Locate the cell with the specified text and output its [X, Y] center coordinate. 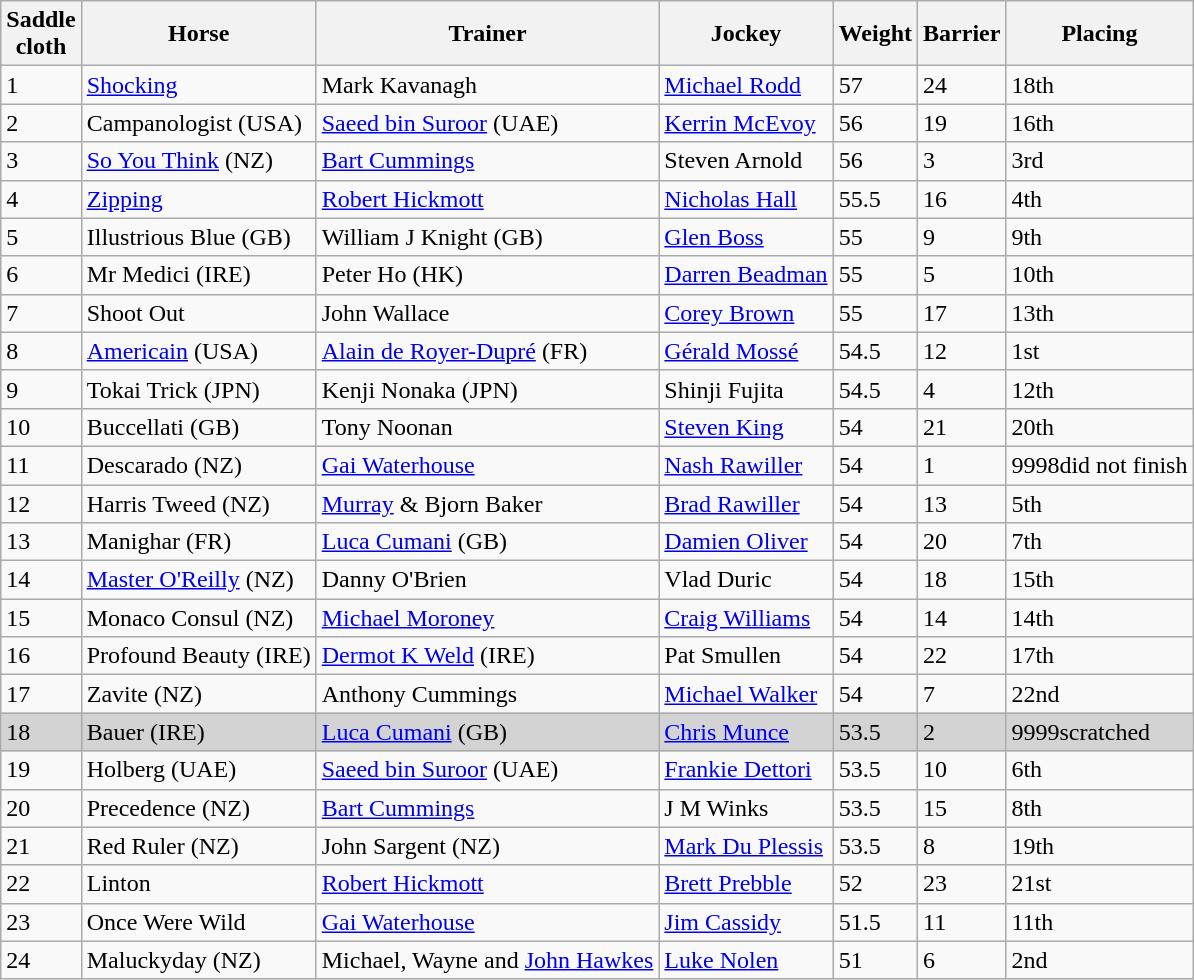
Trainer [488, 34]
Precedence (NZ) [198, 808]
John Sargent (NZ) [488, 846]
Frankie Dettori [746, 770]
18th [1100, 85]
Profound Beauty (IRE) [198, 656]
22nd [1100, 694]
Weight [875, 34]
Harris Tweed (NZ) [198, 503]
Zavite (NZ) [198, 694]
Damien Oliver [746, 542]
16th [1100, 123]
5th [1100, 503]
Saddlecloth [41, 34]
Danny O'Brien [488, 580]
Michael, Wayne and John Hawkes [488, 960]
Michael Walker [746, 694]
19th [1100, 846]
Nicholas Hall [746, 199]
Shoot Out [198, 313]
Pat Smullen [746, 656]
Nash Rawiller [746, 465]
Dermot K Weld (IRE) [488, 656]
John Wallace [488, 313]
Tony Noonan [488, 427]
Murray & Bjorn Baker [488, 503]
Jim Cassidy [746, 922]
Illustrious Blue (GB) [198, 237]
Red Ruler (NZ) [198, 846]
Steven King [746, 427]
Tokai Trick (JPN) [198, 389]
Horse [198, 34]
Manighar (FR) [198, 542]
Descarado (NZ) [198, 465]
Brad Rawiller [746, 503]
Placing [1100, 34]
20th [1100, 427]
55.5 [875, 199]
Barrier [962, 34]
Kenji Nonaka (JPN) [488, 389]
Vlad Duric [746, 580]
6th [1100, 770]
Luke Nolen [746, 960]
14th [1100, 618]
Mark Du Plessis [746, 846]
Bauer (IRE) [198, 732]
Brett Prebble [746, 884]
Shinji Fujita [746, 389]
Darren Beadman [746, 275]
Anthony Cummings [488, 694]
Monaco Consul (NZ) [198, 618]
2nd [1100, 960]
Peter Ho (HK) [488, 275]
4th [1100, 199]
Buccellati (GB) [198, 427]
Maluckyday (NZ) [198, 960]
Campanologist (USA) [198, 123]
57 [875, 85]
Michael Moroney [488, 618]
9th [1100, 237]
Zipping [198, 199]
J M Winks [746, 808]
Craig Williams [746, 618]
Jockey [746, 34]
52 [875, 884]
9999scratched [1100, 732]
Alain de Royer-Dupré (FR) [488, 351]
Corey Brown [746, 313]
Kerrin McEvoy [746, 123]
11th [1100, 922]
Shocking [198, 85]
So You Think (NZ) [198, 161]
Mark Kavanagh [488, 85]
13th [1100, 313]
15th [1100, 580]
Americain (USA) [198, 351]
10th [1100, 275]
7th [1100, 542]
8th [1100, 808]
21st [1100, 884]
Once Were Wild [198, 922]
51 [875, 960]
Master O'Reilly (NZ) [198, 580]
Mr Medici (IRE) [198, 275]
Michael Rodd [746, 85]
9998did not finish [1100, 465]
Chris Munce [746, 732]
Gérald Mossé [746, 351]
17th [1100, 656]
Holberg (UAE) [198, 770]
12th [1100, 389]
Glen Boss [746, 237]
1st [1100, 351]
Linton [198, 884]
51.5 [875, 922]
Steven Arnold [746, 161]
William J Knight (GB) [488, 237]
3rd [1100, 161]
